Return the [X, Y] coordinate for the center point of the cell that contains the specified text.  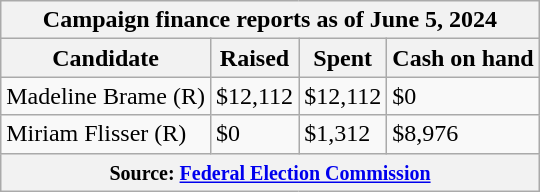
Spent [343, 58]
$1,312 [343, 134]
Source: Federal Election Commission [270, 172]
Madeline Brame (R) [106, 96]
Campaign finance reports as of June 5, 2024 [270, 20]
$8,976 [463, 134]
Candidate [106, 58]
Cash on hand [463, 58]
Raised [254, 58]
Miriam Flisser (R) [106, 134]
